Extract the (X, Y) coordinate from the center of the cell holding the provided text.  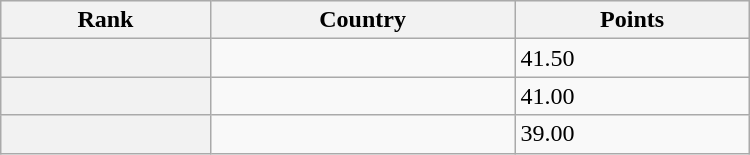
41.00 (632, 96)
41.50 (632, 58)
Rank (106, 20)
Points (632, 20)
Country (362, 20)
39.00 (632, 134)
